Scan for the cell matching the given text and deliver its [x, y] coordinate at center. 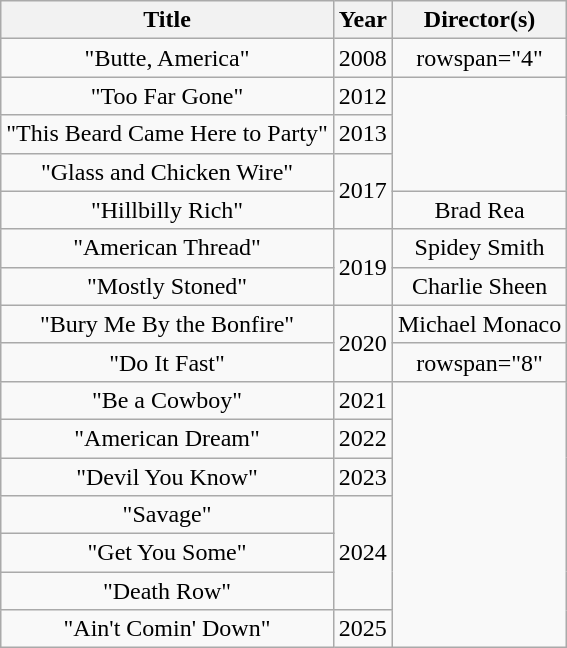
2017 [362, 191]
2008 [362, 58]
"Hillbilly Rich" [168, 210]
2023 [362, 477]
2019 [362, 267]
"Savage" [168, 515]
2022 [362, 438]
"Do It Fast" [168, 362]
Spidey Smith [479, 248]
"Death Row" [168, 591]
2012 [362, 96]
Michael Monaco [479, 324]
Year [362, 20]
Brad Rea [479, 210]
"Devil You Know" [168, 477]
2021 [362, 400]
2020 [362, 343]
"Too Far Gone" [168, 96]
"Get You Some" [168, 553]
2025 [362, 629]
rowspan="8" [479, 362]
"Ain't Comin' Down" [168, 629]
"Butte, America" [168, 58]
2013 [362, 134]
"American Thread" [168, 248]
Director(s) [479, 20]
"Mostly Stoned" [168, 286]
"This Beard Came Here to Party" [168, 134]
Charlie Sheen [479, 286]
Title [168, 20]
"Be a Cowboy" [168, 400]
"Bury Me By the Bonfire" [168, 324]
"American Dream" [168, 438]
"Glass and Chicken Wire" [168, 172]
2024 [362, 553]
rowspan="4" [479, 58]
